For the text-containing cell, return its midpoint in (X, Y) coordinate format. 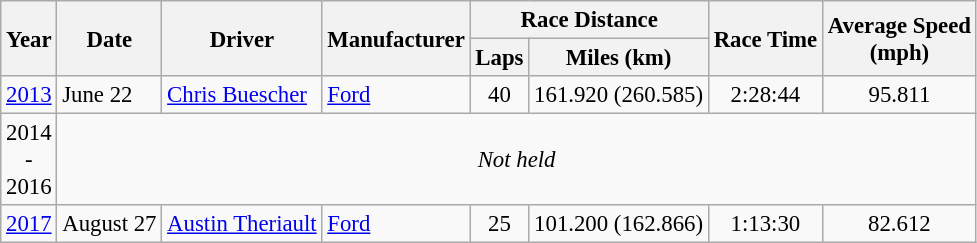
161.920 (260.585) (619, 95)
Manufacturer (396, 38)
Race Distance (589, 20)
Average Speed(mph) (900, 38)
Driver (242, 38)
August 27 (110, 224)
June 22 (110, 95)
40 (500, 95)
Miles (km) (619, 58)
Laps (500, 58)
Chris Buescher (242, 95)
25 (500, 224)
1:13:30 (765, 224)
82.612 (900, 224)
Race Time (765, 38)
95.811 (900, 95)
2:28:44 (765, 95)
Not held (516, 160)
2014-2016 (29, 160)
2013 (29, 95)
Date (110, 38)
Year (29, 38)
101.200 (162.866) (619, 224)
2017 (29, 224)
Austin Theriault (242, 224)
